Return the (x, y) coordinate for the center point of the cell that contains the specified text.  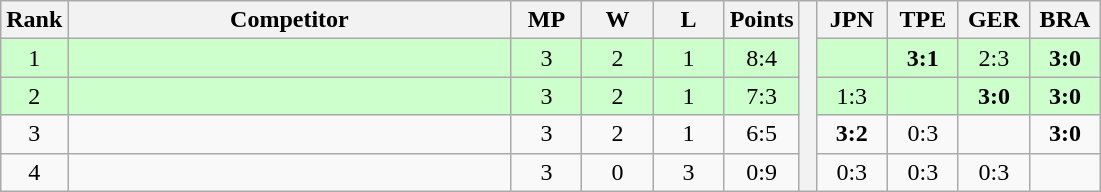
0 (618, 172)
L (688, 20)
8:4 (762, 58)
MP (546, 20)
Points (762, 20)
TPE (922, 20)
3:1 (922, 58)
GER (994, 20)
4 (34, 172)
2:3 (994, 58)
BRA (1064, 20)
7:3 (762, 96)
Rank (34, 20)
0:9 (762, 172)
JPN (852, 20)
6:5 (762, 134)
3:2 (852, 134)
Competitor (290, 20)
1:3 (852, 96)
W (618, 20)
